Pinpoint the cell where the given text exists, returning its (x, y) midpoint coordinate. 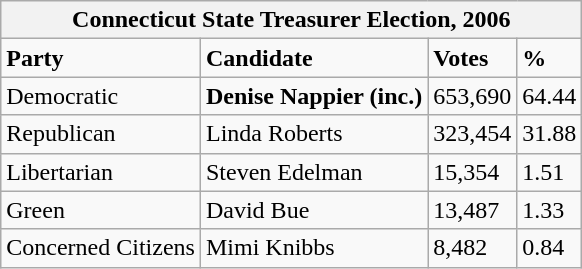
8,482 (472, 248)
Steven Edelman (314, 172)
323,454 (472, 134)
David Bue (314, 210)
Republican (101, 134)
15,354 (472, 172)
Party (101, 58)
Mimi Knibbs (314, 248)
Linda Roberts (314, 134)
Libertarian (101, 172)
Votes (472, 58)
31.88 (550, 134)
0.84 (550, 248)
Concerned Citizens (101, 248)
653,690 (472, 96)
Green (101, 210)
Democratic (101, 96)
Connecticut State Treasurer Election, 2006 (292, 20)
Denise Nappier (inc.) (314, 96)
% (550, 58)
Candidate (314, 58)
1.51 (550, 172)
64.44 (550, 96)
13,487 (472, 210)
1.33 (550, 210)
